Output the (x, y) coordinate of the center of the cell containing the given text.  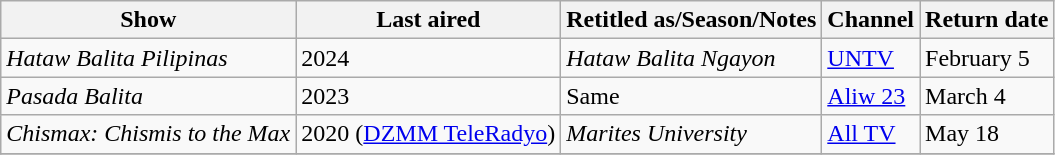
2024 (428, 58)
February 5 (987, 58)
UNTV (871, 58)
2023 (428, 96)
Hataw Balita Ngayon (692, 58)
All TV (871, 134)
Same (692, 96)
Aliw 23 (871, 96)
Pasada Balita (148, 96)
Last aired (428, 20)
March 4 (987, 96)
Marites University (692, 134)
Return date (987, 20)
Show (148, 20)
2020 (DZMM TeleRadyo) (428, 134)
May 18 (987, 134)
Hataw Balita Pilipinas (148, 58)
Chismax: Chismis to the Max (148, 134)
Retitled as/Season/Notes (692, 20)
Channel (871, 20)
